Detect which cell encompasses the target text, then output its (X, Y) center coordinate. 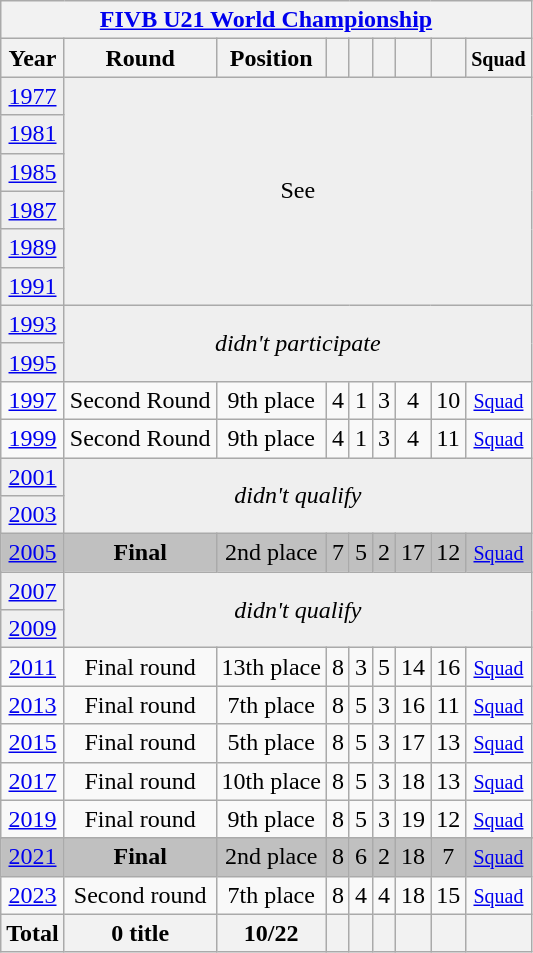
5th place (271, 743)
FIVB U21 World Championship (266, 20)
1987 (33, 210)
1977 (33, 96)
19 (414, 819)
2021 (33, 857)
2011 (33, 667)
See (298, 191)
1995 (33, 362)
2023 (33, 895)
didn't participate (298, 343)
1989 (33, 248)
2013 (33, 705)
10 (448, 400)
13th place (271, 667)
0 title (140, 933)
2019 (33, 819)
1985 (33, 172)
Year (33, 58)
Position (271, 58)
2017 (33, 781)
2009 (33, 629)
2007 (33, 591)
Total (33, 933)
2003 (33, 515)
2015 (33, 743)
Second round (140, 895)
2005 (33, 553)
1991 (33, 286)
14 (414, 667)
10th place (271, 781)
1981 (33, 134)
1997 (33, 400)
10/22 (271, 933)
1993 (33, 324)
Round (140, 58)
1999 (33, 438)
6 (360, 857)
2001 (33, 477)
15 (448, 895)
